Output the (x, y) coordinate of the center of the cell containing the given text.  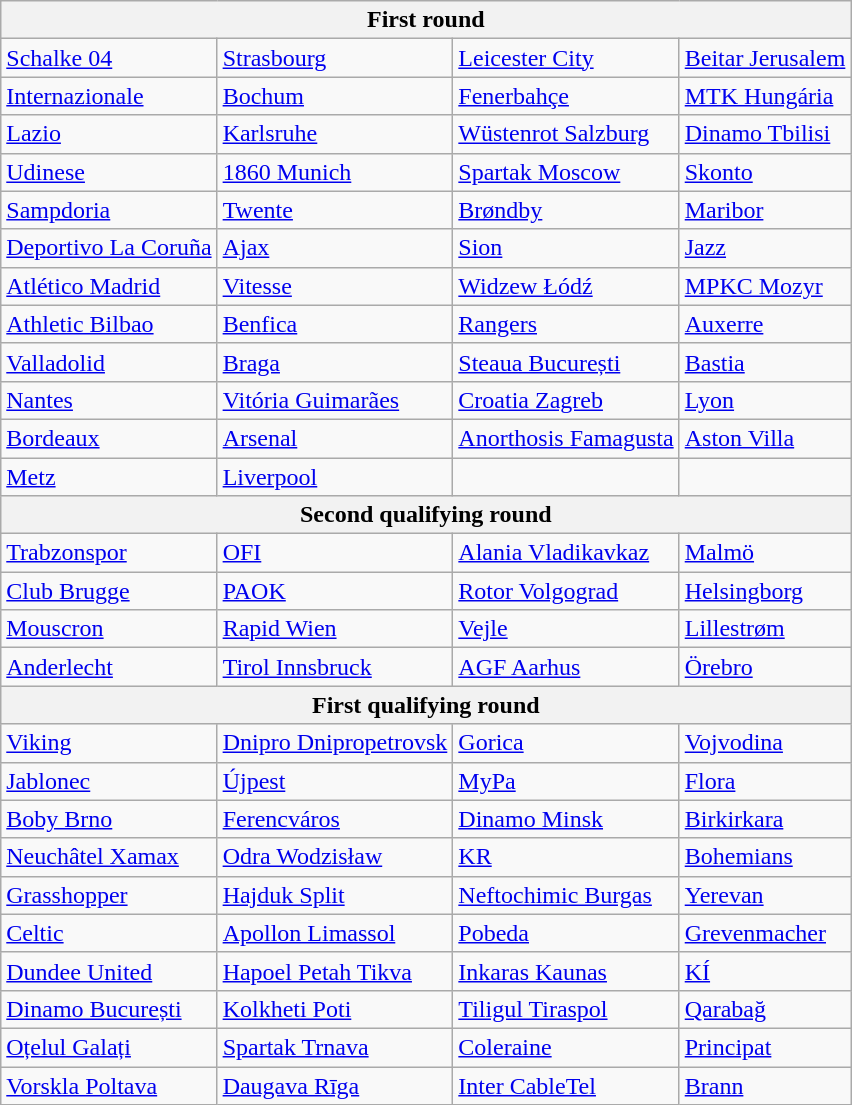
Lyon (765, 400)
Metz (109, 477)
MPKC Mozyr (765, 286)
Celtic (109, 933)
KR (566, 857)
Dinamo București (109, 1009)
Boby Brno (109, 819)
Sion (566, 248)
Kolkheti Poti (335, 1009)
Principat (765, 1047)
Jablonec (109, 781)
Sampdoria (109, 210)
MyPa (566, 781)
Gorica (566, 743)
Brann (765, 1085)
Second qualifying round (426, 515)
Widzew Łódź (566, 286)
Aston Villa (765, 438)
Pobeda (566, 933)
Brøndby (566, 210)
Anderlecht (109, 667)
Vojvodina (765, 743)
Udinese (109, 172)
Qarabağ (765, 1009)
Neftochimic Burgas (566, 895)
Dinamo Tbilisi (765, 134)
Birkirkara (765, 819)
Croatia Zagreb (566, 400)
Apollon Limassol (335, 933)
Auxerre (765, 324)
Schalke 04 (109, 58)
Mouscron (109, 629)
Spartak Moscow (566, 172)
Vitória Guimarães (335, 400)
First qualifying round (426, 705)
Bochum (335, 96)
Ajax (335, 248)
Vejle (566, 629)
Rapid Wien (335, 629)
Rangers (566, 324)
Grevenmacher (765, 933)
Hapoel Petah Tikva (335, 971)
Bastia (765, 362)
Helsingborg (765, 591)
Bohemians (765, 857)
OFI (335, 553)
Beitar Jerusalem (765, 58)
Internazionale (109, 96)
Fenerbahçe (566, 96)
Inkaras Kaunas (566, 971)
Vitesse (335, 286)
Dinamo Minsk (566, 819)
Skonto (765, 172)
Steaua București (566, 362)
AGF Aarhus (566, 667)
Coleraine (566, 1047)
Valladolid (109, 362)
Neuchâtel Xamax (109, 857)
Bordeaux (109, 438)
Spartak Trnava (335, 1047)
Hajduk Split (335, 895)
Lillestrøm (765, 629)
Liverpool (335, 477)
Malmö (765, 553)
Twente (335, 210)
Dnipro Dnipropetrovsk (335, 743)
Yerevan (765, 895)
Grasshopper (109, 895)
Daugava Rīga (335, 1085)
Tiligul Tiraspol (566, 1009)
PAOK (335, 591)
Trabzonspor (109, 553)
Alania Vladikavkaz (566, 553)
Anorthosis Famagusta (566, 438)
Leicester City (566, 58)
Athletic Bilbao (109, 324)
Tirol Innsbruck (335, 667)
Nantes (109, 400)
KÍ (765, 971)
Braga (335, 362)
Atlético Madrid (109, 286)
Dundee United (109, 971)
Wüstenrot Salzburg (566, 134)
MTK Hungária (765, 96)
First round (426, 20)
Lazio (109, 134)
Flora (765, 781)
Viking (109, 743)
Karlsruhe (335, 134)
1860 Munich (335, 172)
Újpest (335, 781)
Odra Wodzisław (335, 857)
Maribor (765, 210)
Deportivo La Coruña (109, 248)
Benfica (335, 324)
Vorskla Poltava (109, 1085)
Oțelul Galați (109, 1047)
Club Brugge (109, 591)
Arsenal (335, 438)
Inter CableTel (566, 1085)
Rotor Volgograd (566, 591)
Örebro (765, 667)
Jazz (765, 248)
Ferencváros (335, 819)
Strasbourg (335, 58)
